From the cell containing the given text, extract its center point as [x, y] coordinate. 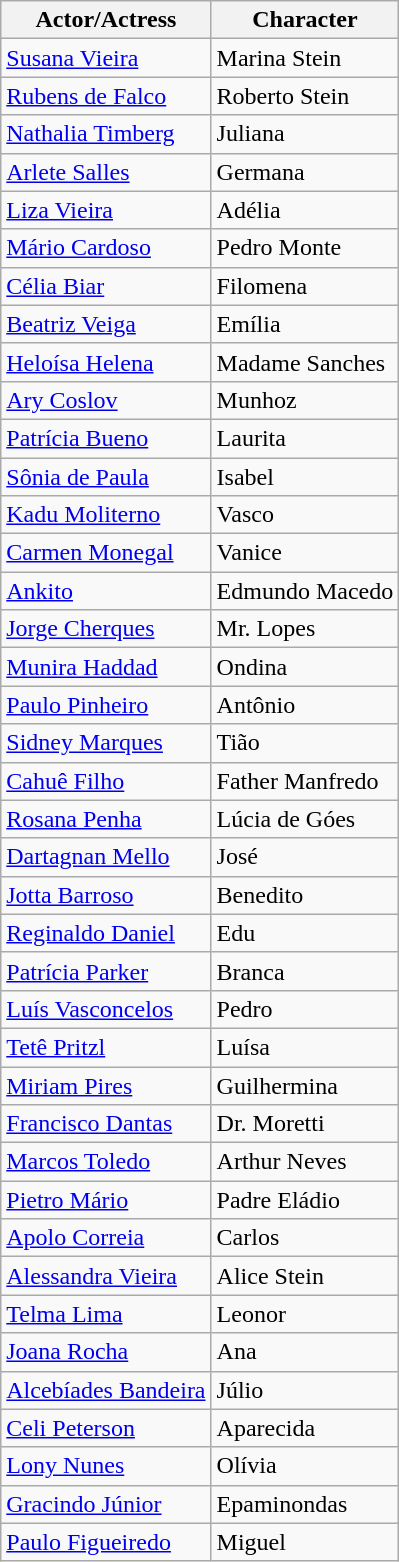
Telma Lima [106, 1314]
Juliana [305, 134]
Branca [305, 971]
Filomena [305, 286]
Vanice [305, 553]
Laurita [305, 438]
Mr. Lopes [305, 629]
Edu [305, 933]
Benedito [305, 895]
Padre Eládio [305, 1200]
Edmundo Macedo [305, 591]
Miriam Pires [106, 1085]
Gracindo Júnior [106, 1504]
Francisco Dantas [106, 1124]
Emília [305, 324]
Susana Vieira [106, 58]
Apolo Correia [106, 1238]
Leonor [305, 1314]
Character [305, 20]
Mário Cardoso [106, 248]
Tião [305, 743]
Joana Rocha [106, 1352]
Miguel [305, 1542]
Pedro Monte [305, 248]
Alessandra Vieira [106, 1276]
Pedro [305, 1009]
Kadu Moliterno [106, 515]
Aparecida [305, 1428]
Roberto Stein [305, 96]
Pietro Mário [106, 1200]
Alcebíades Bandeira [106, 1390]
Júlio [305, 1390]
Carmen Monegal [106, 553]
Jotta Barroso [106, 895]
Ary Coslov [106, 400]
Vasco [305, 515]
Rosana Penha [106, 819]
Arlete Salles [106, 172]
Guilhermina [305, 1085]
Patrícia Bueno [106, 438]
Actor/Actress [106, 20]
Lúcia de Góes [305, 819]
Paulo Figueiredo [106, 1542]
Epaminondas [305, 1504]
Antônio [305, 705]
Isabel [305, 477]
Tetê Pritzl [106, 1047]
Marcos Toledo [106, 1162]
Madame Sanches [305, 362]
Munira Haddad [106, 667]
Luís Vasconcelos [106, 1009]
Liza Vieira [106, 210]
Dr. Moretti [305, 1124]
Ondina [305, 667]
Adélia [305, 210]
Paulo Pinheiro [106, 705]
Marina Stein [305, 58]
Olívia [305, 1466]
Sidney Marques [106, 743]
Celi Peterson [106, 1428]
Carlos [305, 1238]
Munhoz [305, 400]
Reginaldo Daniel [106, 933]
Sônia de Paula [106, 477]
Alice Stein [305, 1276]
Dartagnan Mello [106, 857]
Nathalia Timberg [106, 134]
José [305, 857]
Germana [305, 172]
Ankito [106, 591]
Rubens de Falco [106, 96]
Cahuê Filho [106, 781]
Luísa [305, 1047]
Patrícia Parker [106, 971]
Célia Biar [106, 286]
Beatriz Veiga [106, 324]
Heloísa Helena [106, 362]
Arthur Neves [305, 1162]
Lony Nunes [106, 1466]
Ana [305, 1352]
Jorge Cherques [106, 629]
Father Manfredo [305, 781]
